Identify which cell holds the provided text, then report its (x, y) central coordinate. 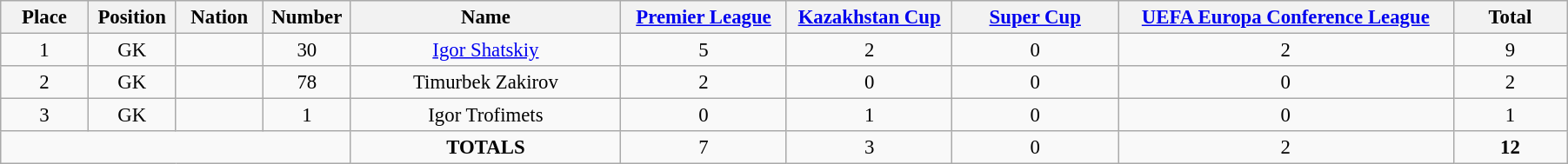
Igor Shatskiy (485, 50)
Super Cup (1035, 17)
TOTALS (485, 148)
Timurbek Zakirov (485, 82)
Premier League (704, 17)
Place (45, 17)
Kazakhstan Cup (870, 17)
7 (704, 148)
5 (704, 50)
Total (1510, 17)
78 (308, 82)
Position (132, 17)
Nation (219, 17)
Igor Trofimets (485, 115)
9 (1510, 50)
Name (485, 17)
12 (1510, 148)
30 (308, 50)
Number (308, 17)
UEFA Europa Conference League (1286, 17)
